Return the (x, y) coordinate for the center point of the cell that contains the specified text.  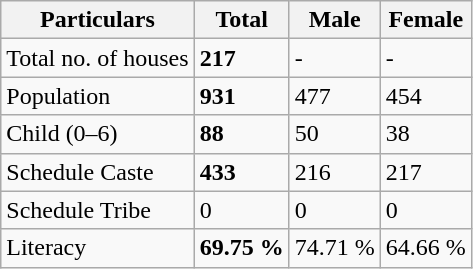
Schedule Caste (98, 172)
38 (426, 134)
74.71 % (334, 248)
88 (242, 134)
Female (426, 20)
Population (98, 96)
Male (334, 20)
Total no. of houses (98, 58)
477 (334, 96)
Literacy (98, 248)
Child (0–6) (98, 134)
433 (242, 172)
216 (334, 172)
454 (426, 96)
64.66 % (426, 248)
931 (242, 96)
Particulars (98, 20)
69.75 % (242, 248)
Total (242, 20)
50 (334, 134)
Schedule Tribe (98, 210)
